Output the (X, Y) coordinate of the center of the cell containing the given text.  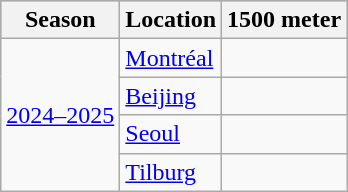
Location (171, 20)
Season (60, 20)
Montréal (171, 58)
2024–2025 (60, 115)
Seoul (171, 134)
Beijing (171, 96)
1500 meter (284, 20)
Tilburg (171, 172)
